Search for the cell housing the specified text and yield its (x, y) center coordinate. 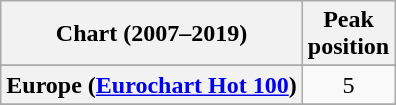
5 (348, 85)
Europe (Eurochart Hot 100) (152, 85)
Peakposition (348, 34)
Chart (2007–2019) (152, 34)
